Search for the cell housing the specified text and yield its [x, y] center coordinate. 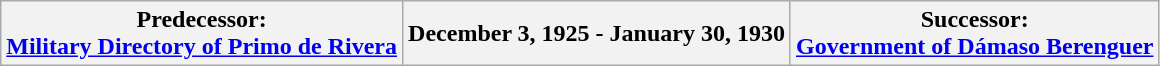
December 3, 1925 - January 30, 1930 [597, 34]
Predecessor:Military Directory of Primo de Rivera [202, 34]
Successor:Government of Dámaso Berenguer [974, 34]
